From the cell containing the given text, extract its center point as [x, y] coordinate. 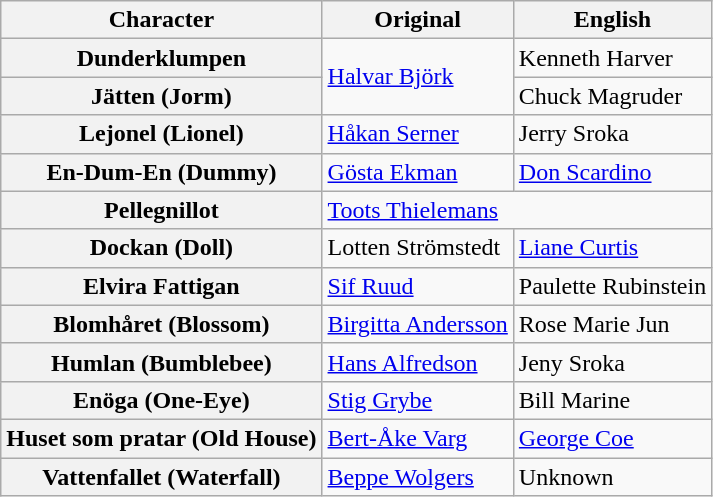
Vattenfallet (Waterfall) [162, 477]
George Coe [612, 438]
Jätten (Jorm) [162, 96]
Original [418, 20]
Sif Ruud [418, 286]
Jerry Sroka [612, 134]
Birgitta Andersson [418, 324]
Kenneth Harver [612, 58]
Stig Grybe [418, 400]
Enöga (One-Eye) [162, 400]
Jeny Sroka [612, 362]
Elvira Fattigan [162, 286]
Dunderklumpen [162, 58]
Hans Alfredson [418, 362]
Bill Marine [612, 400]
Don Scardino [612, 172]
Unknown [612, 477]
Håkan Serner [418, 134]
Liane Curtis [612, 248]
Dockan (Doll) [162, 248]
Rose Marie Jun [612, 324]
Toots Thielemans [517, 210]
Pellegnillot [162, 210]
Beppe Wolgers [418, 477]
Paulette Rubinstein [612, 286]
Blomhåret (Blossom) [162, 324]
Huset som pratar (Old House) [162, 438]
Lotten Strömstedt [418, 248]
Humlan (Bumblebee) [162, 362]
Character [162, 20]
Gösta Ekman [418, 172]
Halvar Björk [418, 77]
Lejonel (Lionel) [162, 134]
Chuck Magruder [612, 96]
English [612, 20]
Bert-Åke Varg [418, 438]
En-Dum-En (Dummy) [162, 172]
